Identify which cell holds the provided text, then report its [x, y] central coordinate. 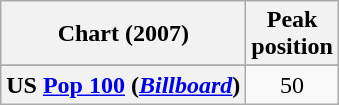
50 [292, 85]
US Pop 100 (Billboard) [124, 85]
Chart (2007) [124, 34]
Peakposition [292, 34]
